Return [x, y] of the center of cell containing provided text 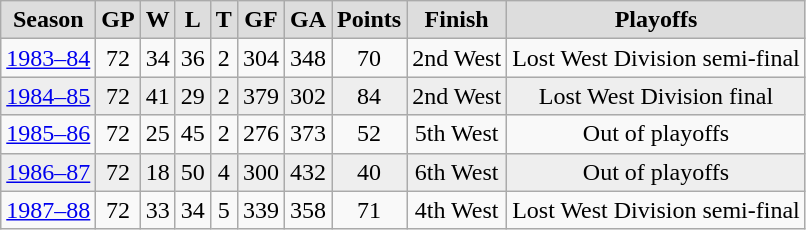
300 [260, 172]
4 [224, 172]
L [192, 20]
W [158, 20]
T [224, 20]
Playoffs [656, 20]
302 [308, 96]
1983–84 [48, 58]
50 [192, 172]
45 [192, 134]
40 [370, 172]
4th West [457, 210]
Points [370, 20]
25 [158, 134]
29 [192, 96]
70 [370, 58]
1985–86 [48, 134]
Lost West Division final [656, 96]
Finish [457, 20]
18 [158, 172]
6th West [457, 172]
GA [308, 20]
304 [260, 58]
71 [370, 210]
36 [192, 58]
5th West [457, 134]
52 [370, 134]
5 [224, 210]
41 [158, 96]
1986–87 [48, 172]
358 [308, 210]
432 [308, 172]
1984–85 [48, 96]
379 [260, 96]
84 [370, 96]
Season [48, 20]
1987–88 [48, 210]
373 [308, 134]
33 [158, 210]
276 [260, 134]
GF [260, 20]
GP [118, 20]
348 [308, 58]
339 [260, 210]
